Extract the (x, y) coordinate from the center of the cell holding the provided text.  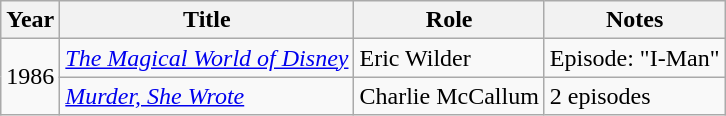
Role (449, 20)
1986 (30, 77)
The Magical World of Disney (207, 58)
Murder, She Wrote (207, 96)
Title (207, 20)
2 episodes (634, 96)
Episode: "I-Man" (634, 58)
Eric Wilder (449, 58)
Year (30, 20)
Charlie McCallum (449, 96)
Notes (634, 20)
